Detect which cell encompasses the target text, then output its (X, Y) center coordinate. 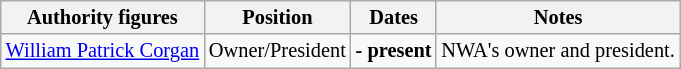
Position (278, 17)
NWA's owner and president. (558, 51)
Dates (394, 17)
Owner/President (278, 51)
- present (394, 51)
Authority figures (102, 17)
William Patrick Corgan (102, 51)
Notes (558, 17)
